Locate the cell with the specified text and output its (X, Y) center coordinate. 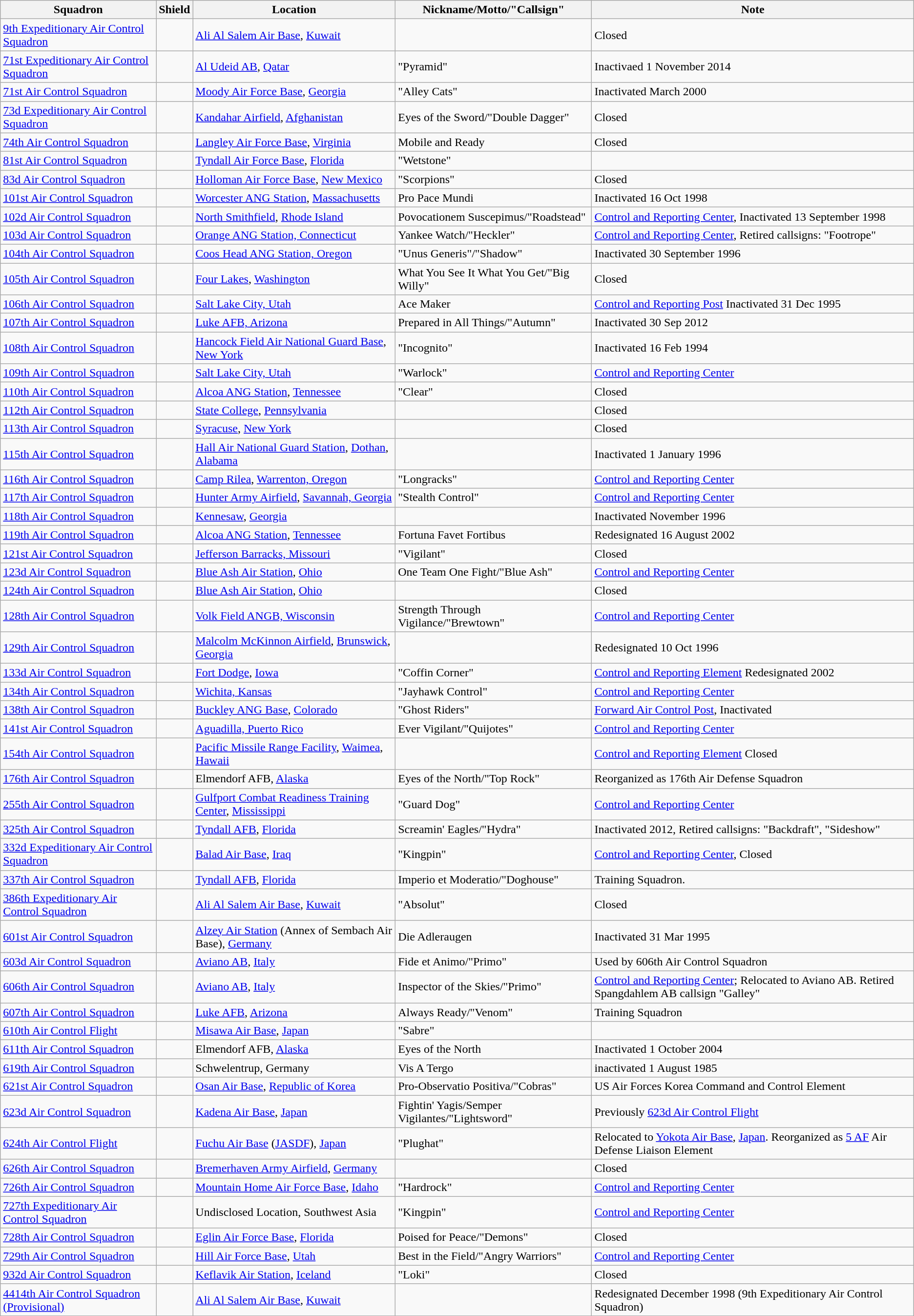
Inactivated 16 Oct 1998 (753, 198)
Squadron (78, 10)
74th Air Control Squadron (78, 142)
Inactivated 16 Feb 1994 (753, 348)
611th Air Control Squadron (78, 1049)
Volk Field ANGB, Wisconsin (294, 615)
Worcester ANG Station, Massachusetts (294, 198)
Reorganized as 176th Air Defense Squadron (753, 779)
124th Air Control Squadron (78, 590)
Strength Through Vigilance/"Brewtown" (494, 615)
332d Expeditionary Air Control Squadron (78, 855)
255th Air Control Squadron (78, 804)
121st Air Control Squadron (78, 553)
North Smithfield, Rhode Island (294, 216)
Nickname/Motto/"Callsign" (494, 10)
Inspector of the Skies/"Primo" (494, 986)
128th Air Control Squadron (78, 615)
Control and Reporting Center, Inactivated 13 September 1998 (753, 216)
Imperio et Moderatio/"Doghouse" (494, 879)
"Pyramid" (494, 66)
Eyes of the North/"Top Rock" (494, 779)
Always Ready/"Venom" (494, 1012)
Training Squadron (753, 1012)
One Team One Fight/"Blue Ash" (494, 572)
Inactivated 30 Sep 2012 (753, 323)
106th Air Control Squadron (78, 304)
Eyes of the North (494, 1049)
607th Air Control Squadron (78, 1012)
727th Expeditionary Air Control Squadron (78, 1212)
Pacific Missile Range Facility, Waimea, Hawaii (294, 754)
Kandahar Airfield, Afghanistan (294, 117)
Holloman Air Force Base, New Mexico (294, 179)
"Coffin Corner" (494, 673)
83d Air Control Squadron (78, 179)
Inactivated November 1996 (753, 516)
Coos Head ANG Station, Oregon (294, 253)
Aguadilla, Puerto Rico (294, 729)
Gulfport Combat Readiness Training Center, Mississippi (294, 804)
Balad Air Base, Iraq (294, 855)
Orange ANG Station, Connecticut (294, 235)
inactivated 1 August 1985 (753, 1068)
626th Air Control Squadron (78, 1169)
Pro Pace Mundi (494, 198)
Training Squadron. (753, 879)
Control and Reporting Element Redesignated 2002 (753, 673)
624th Air Control Flight (78, 1144)
154th Air Control Squadron (78, 754)
US Air Forces Korea Command and Control Element (753, 1086)
Ever Vigilant/"Quijotes" (494, 729)
107th Air Control Squadron (78, 323)
133d Air Control Squadron (78, 673)
386th Expeditionary Air Control Squadron (78, 904)
Langley Air Force Base, Virginia (294, 142)
71st Air Control Squadron (78, 92)
Kadena Air Base, Japan (294, 1111)
"Absolut" (494, 904)
Shield (175, 10)
Kennesaw, Georgia (294, 516)
Moody Air Force Base, Georgia (294, 92)
4414th Air Control Squadron (Provisional) (78, 1300)
Inactivated March 2000 (753, 92)
Osan Air Base, Republic of Korea (294, 1086)
Note (753, 10)
Mountain Home Air Force Base, Idaho (294, 1187)
"Warlock" (494, 373)
9th Expeditionary Air Control Squadron (78, 35)
Buckley ANG Base, Colorado (294, 710)
"Jayhawk Control" (494, 691)
Used by 606th Air Control Squadron (753, 961)
"Stealth Control" (494, 498)
325th Air Control Squadron (78, 829)
Relocated to Yokota Air Base, Japan. Reorganized as 5 AF Air Defense Liaison Element (753, 1144)
State College, Pennsylvania (294, 410)
Control and Reporting Center; Relocated to Aviano AB. Retired Spangdahlem AB callsign "Galley" (753, 986)
Syracuse, New York (294, 429)
Povocationem Suscepimus/"Roadstead" (494, 216)
Fortuna Favet Fortibus (494, 535)
Inactivated 2012, Retired callsigns: "Backdraft", "Sideshow" (753, 829)
Hancock Field Air National Guard Base, New York (294, 348)
119th Air Control Squadron (78, 535)
Control and Reporting Center, Closed (753, 855)
"Scorpions" (494, 179)
"Vigilant" (494, 553)
Yankee Watch/"Heckler" (494, 235)
Screamin' Eagles/"Hydra" (494, 829)
Pro-Observatio Positiva/"Cobras" (494, 1086)
337th Air Control Squadron (78, 879)
Schwelentrup, Germany (294, 1068)
117th Air Control Squadron (78, 498)
603d Air Control Squadron (78, 961)
Hill Air Force Base, Utah (294, 1256)
"Wetstone" (494, 161)
Die Adleraugen (494, 937)
Misawa Air Base, Japan (294, 1031)
Undisclosed Location, Southwest Asia (294, 1212)
"Unus Generis"/"Shadow" (494, 253)
Fightin' Yagis/Semper Vigilantes/"Lightsword" (494, 1111)
932d Air Control Squadron (78, 1274)
"Incognito" (494, 348)
Fort Dodge, Iowa (294, 673)
Fuchu Air Base (JASDF), Japan (294, 1144)
Inactivated 30 September 1996 (753, 253)
Ace Maker (494, 304)
Keflavik Air Station, Iceland (294, 1274)
601st Air Control Squadron (78, 937)
Tyndall Air Force Base, Florida (294, 161)
Inactivated 31 Mar 1995 (753, 937)
Inactivated 1 October 2004 (753, 1049)
Hall Air National Guard Station, Dothan, Alabama (294, 454)
Al Udeid AB, Qatar (294, 66)
"Longracks" (494, 479)
Vis A Tergo (494, 1068)
105th Air Control Squadron (78, 278)
115th Air Control Squadron (78, 454)
621st Air Control Squadron (78, 1086)
"Clear" (494, 392)
623d Air Control Squadron (78, 1111)
Control and Reporting Element Closed (753, 754)
606th Air Control Squadron (78, 986)
"Guard Dog" (494, 804)
Fide et Animo/"Primo" (494, 961)
Wichita, Kansas (294, 691)
Poised for Peace/"Demons" (494, 1237)
Redesignated December 1998 (9th Expeditionary Air Control Squadron) (753, 1300)
Eyes of the Sword/"Double Dagger" (494, 117)
Eglin Air Force Base, Florida (294, 1237)
729th Air Control Squadron (78, 1256)
Mobile and Ready (494, 142)
Inactivated 1 January 1996 (753, 454)
123d Air Control Squadron (78, 572)
112th Air Control Squadron (78, 410)
Redesignated 10 Oct 1996 (753, 648)
"Hardrock" (494, 1187)
Jefferson Barracks, Missouri (294, 553)
103d Air Control Squadron (78, 235)
728th Air Control Squadron (78, 1237)
Previously 623d Air Control Flight (753, 1111)
726th Air Control Squadron (78, 1187)
Location (294, 10)
Camp Rilea, Warrenton, Oregon (294, 479)
"Sabre" (494, 1031)
Prepared in All Things/"Autumn" (494, 323)
Redesignated 16 August 2002 (753, 535)
116th Air Control Squadron (78, 479)
81st Air Control Squadron (78, 161)
102d Air Control Squadron (78, 216)
108th Air Control Squadron (78, 348)
Bremerhaven Army Airfield, Germany (294, 1169)
Four Lakes, Washington (294, 278)
101st Air Control Squadron (78, 198)
Alzey Air Station (Annex of Sembach Air Base), Germany (294, 937)
104th Air Control Squadron (78, 253)
141st Air Control Squadron (78, 729)
73d Expeditionary Air Control Squadron (78, 117)
"Loki" (494, 1274)
Forward Air Control Post, Inactivated (753, 710)
619th Air Control Squadron (78, 1068)
Best in the Field/"Angry Warriors" (494, 1256)
138th Air Control Squadron (78, 710)
Malcolm McKinnon Airfield, Brunswick, Georgia (294, 648)
Control and Reporting Center, Retired callsigns: "Footrope" (753, 235)
Hunter Army Airfield, Savannah, Georgia (294, 498)
"Ghost Riders" (494, 710)
176th Air Control Squadron (78, 779)
"Plughat" (494, 1144)
Inactivaed 1 November 2014 (753, 66)
129th Air Control Squadron (78, 648)
109th Air Control Squadron (78, 373)
110th Air Control Squadron (78, 392)
113th Air Control Squadron (78, 429)
134th Air Control Squadron (78, 691)
"Alley Cats" (494, 92)
71st Expeditionary Air Control Squadron (78, 66)
118th Air Control Squadron (78, 516)
610th Air Control Flight (78, 1031)
Control and Reporting Post Inactivated 31 Dec 1995 (753, 304)
What You See It What You Get/"Big Willy" (494, 278)
